Output the [x, y] coordinate of the center of the cell containing the given text.  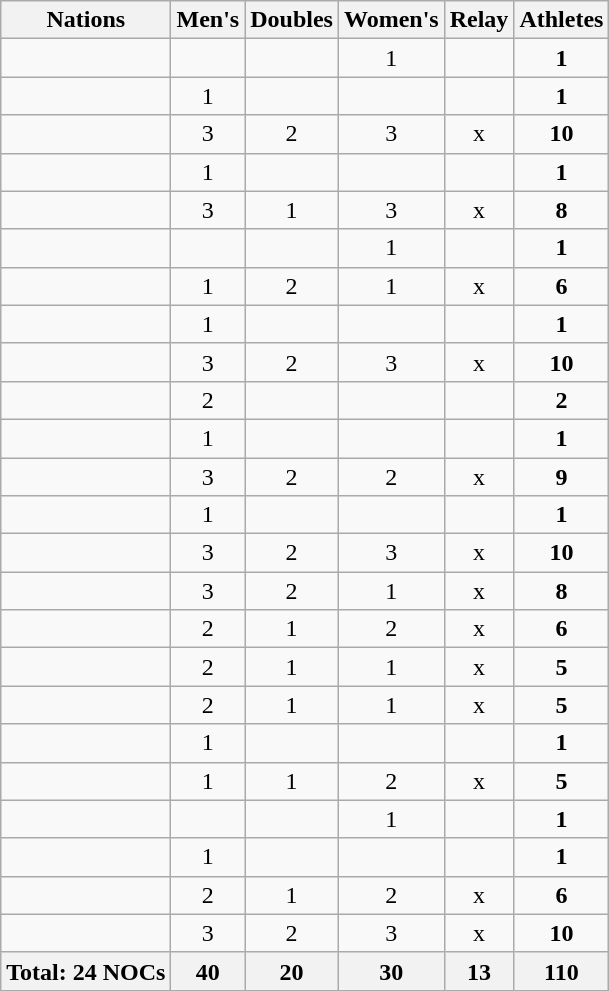
Women's [391, 20]
30 [391, 971]
Doubles [292, 20]
20 [292, 971]
13 [479, 971]
Men's [208, 20]
Athletes [562, 20]
110 [562, 971]
Nations [86, 20]
Relay [479, 20]
40 [208, 971]
9 [562, 477]
Total: 24 NOCs [86, 971]
